Identify which cell holds the provided text, then report its (X, Y) central coordinate. 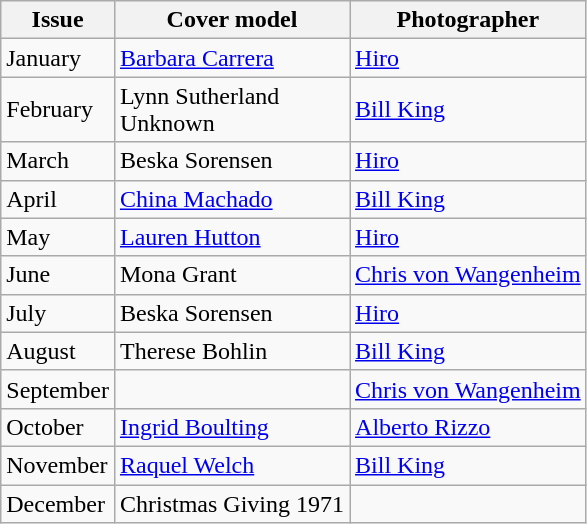
Therese Bohlin (232, 351)
Barbara Carrera (232, 58)
Lynn SutherlandUnknown (232, 110)
September (58, 389)
Issue (58, 20)
Lauren Hutton (232, 237)
June (58, 275)
February (58, 110)
August (58, 351)
March (58, 161)
China Machado (232, 199)
Ingrid Boulting (232, 427)
April (58, 199)
November (58, 465)
Alberto Rizzo (468, 427)
January (58, 58)
October (58, 427)
July (58, 313)
Raquel Welch (232, 465)
May (58, 237)
Mona Grant (232, 275)
December (58, 503)
Christmas Giving 1971 (232, 503)
Photographer (468, 20)
Cover model (232, 20)
